Detect which cell encompasses the target text, then output its (X, Y) center coordinate. 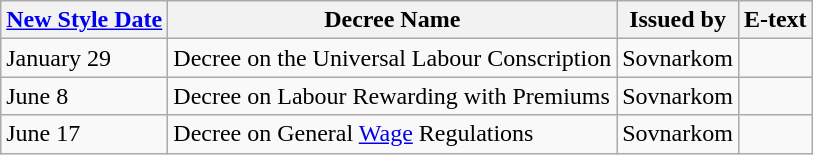
Decree on General Wage Regulations (392, 134)
Decree Name (392, 20)
June 8 (84, 96)
Decree on the Universal Labour Conscription (392, 58)
Issued by (678, 20)
January 29 (84, 58)
June 17 (84, 134)
Decree on Labour Rewarding with Premiums (392, 96)
E-text (775, 20)
New Style Date (84, 20)
